Identify which cell holds the provided text, then report its (X, Y) central coordinate. 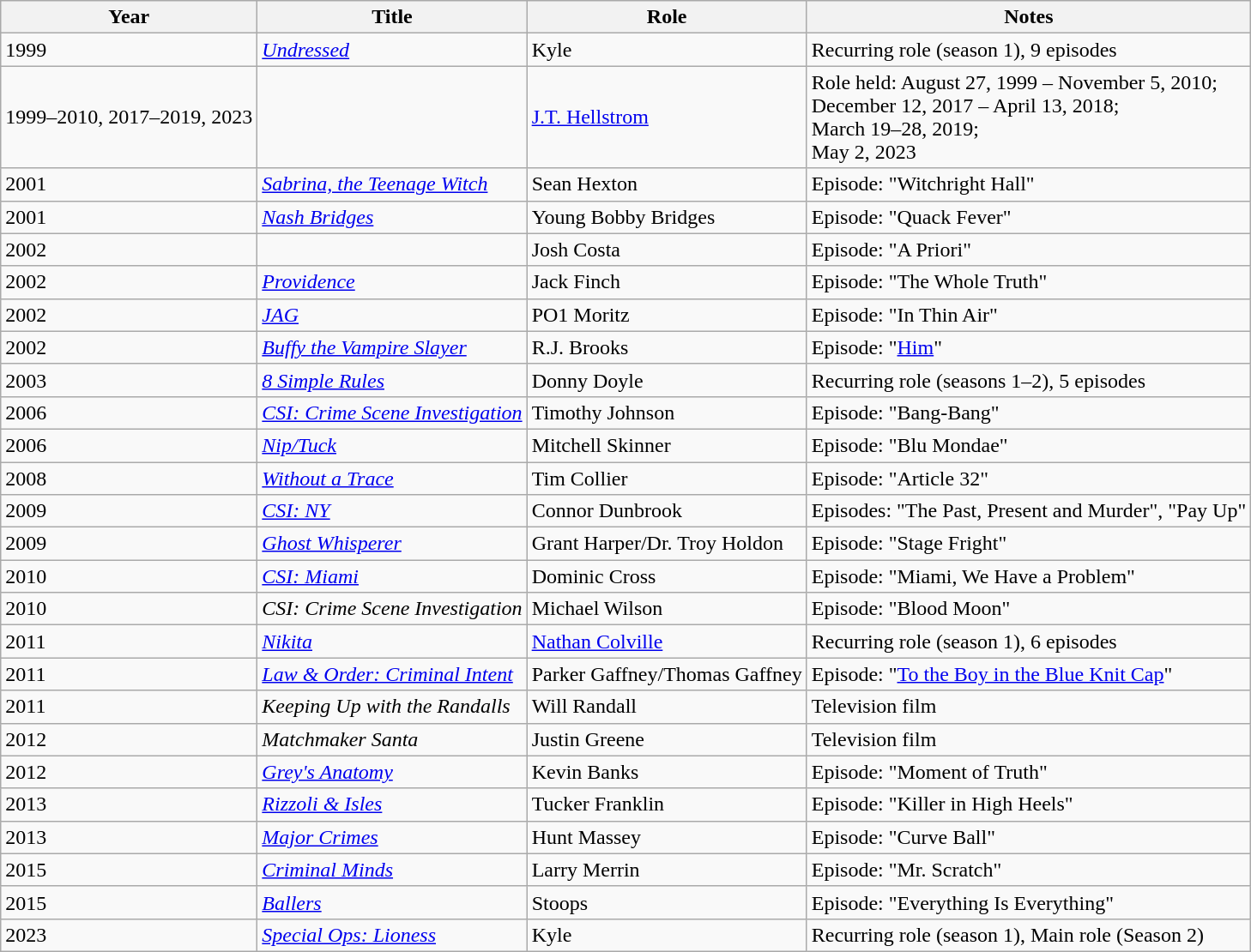
Notes (1029, 17)
CSI: NY (392, 511)
Episode: "Blood Moon" (1029, 609)
Criminal Minds (392, 870)
Nikita (392, 642)
Episode: "Curve Ball" (1029, 837)
Episode: "Blu Mondae" (1029, 445)
JAG (392, 315)
Michael Wilson (667, 609)
Recurring role (seasons 1–2), 5 episodes (1029, 380)
Keeping Up with the Randalls (392, 707)
Parker Gaffney/Thomas Gaffney (667, 674)
Justin Greene (667, 739)
2023 (129, 935)
Grant Harper/Dr. Troy Holdon (667, 544)
Episode: "Him" (1029, 347)
1999–2010, 2017–2019, 2023 (129, 117)
Episode: "Mr. Scratch" (1029, 870)
Nathan Colville (667, 642)
Matchmaker Santa (392, 739)
PO1 Moritz (667, 315)
Episode: "To the Boy in the Blue Knit Cap" (1029, 674)
Buffy the Vampire Slayer (392, 347)
Sabrina, the Teenage Witch (392, 184)
Role (667, 17)
Recurring role (season 1), Main role (Season 2) (1029, 935)
Title (392, 17)
Undressed (392, 50)
Episode: "A Priori" (1029, 250)
Jack Finch (667, 282)
2003 (129, 380)
R.J. Brooks (667, 347)
Stoops (667, 902)
Recurring role (season 1), 9 episodes (1029, 50)
Nip/Tuck (392, 445)
Ballers (392, 902)
Connor Dunbrook (667, 511)
Grey's Anatomy (392, 772)
Tim Collier (667, 478)
2008 (129, 478)
Donny Doyle (667, 380)
Young Bobby Bridges (667, 217)
Episode: "Moment of Truth" (1029, 772)
Rizzoli & Isles (392, 804)
Episode: "Killer in High Heels" (1029, 804)
CSI: Miami (392, 576)
Episode: "Stage Fright" (1029, 544)
Episode: "The Whole Truth" (1029, 282)
Nash Bridges (392, 217)
Major Crimes (392, 837)
J.T. Hellstrom (667, 117)
Episode: "Quack Fever" (1029, 217)
Episodes: "The Past, Present and Murder", "Pay Up" (1029, 511)
Episode: "Miami, We Have a Problem" (1029, 576)
Special Ops: Lioness (392, 935)
Timothy Johnson (667, 413)
Episode: "Everything Is Everything" (1029, 902)
Hunt Massey (667, 837)
Larry Merrin (667, 870)
Mitchell Skinner (667, 445)
Without a Trace (392, 478)
Year (129, 17)
Recurring role (season 1), 6 episodes (1029, 642)
Ghost Whisperer (392, 544)
Providence (392, 282)
Law & Order: Criminal Intent (392, 674)
Episode: "Witchright Hall" (1029, 184)
8 Simple Rules (392, 380)
Episode: "Article 32" (1029, 478)
1999 (129, 50)
Dominic Cross (667, 576)
Sean Hexton (667, 184)
Role held: August 27, 1999 – November 5, 2010;December 12, 2017 – April 13, 2018;March 19–28, 2019;May 2, 2023 (1029, 117)
Episode: "Bang-Bang" (1029, 413)
Will Randall (667, 707)
Josh Costa (667, 250)
Tucker Franklin (667, 804)
Kevin Banks (667, 772)
Episode: "In Thin Air" (1029, 315)
